From the cell containing the given text, extract its center point as (X, Y) coordinate. 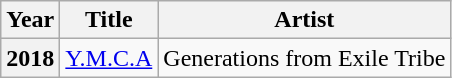
Generations from Exile Tribe (304, 58)
Y.M.C.A (109, 58)
Artist (304, 20)
2018 (30, 58)
Title (109, 20)
Year (30, 20)
